Detect which cell encompasses the target text, then output its [x, y] center coordinate. 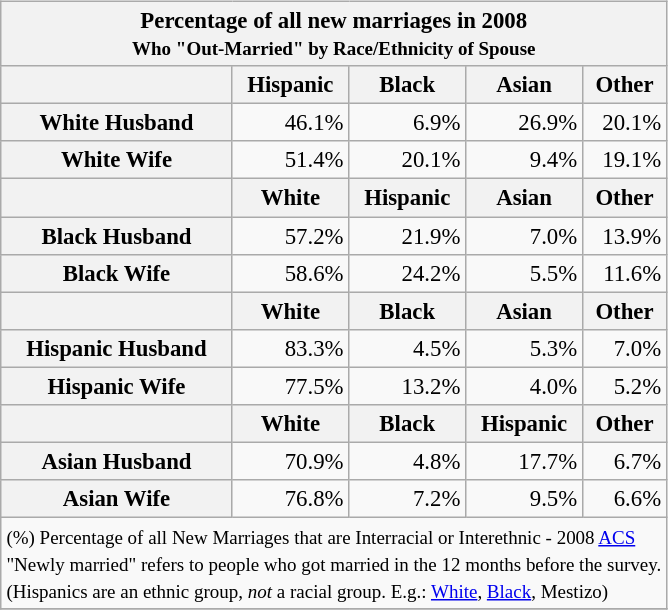
White Wife [116, 160]
Asian Wife [116, 499]
4.5% [408, 348]
21.9% [408, 235]
6.9% [408, 123]
9.5% [524, 499]
5.5% [524, 273]
Black Wife [116, 273]
4.0% [524, 386]
5.2% [625, 386]
24.2% [408, 273]
4.8% [408, 461]
76.8% [290, 499]
13.2% [408, 386]
13.9% [625, 235]
26.9% [524, 123]
19.1% [625, 160]
70.9% [290, 461]
Hispanic Wife [116, 386]
11.6% [625, 273]
5.3% [524, 348]
Asian Husband [116, 461]
7.2% [408, 499]
Percentage of all new marriages in 2008 Who "Out-Married" by Race/Ethnicity of Spouse [334, 34]
58.6% [290, 273]
77.5% [290, 386]
51.4% [290, 160]
57.2% [290, 235]
Hispanic Husband [116, 348]
17.7% [524, 461]
83.3% [290, 348]
9.4% [524, 160]
6.6% [625, 499]
46.1% [290, 123]
6.7% [625, 461]
Black Husband [116, 235]
White Husband [116, 123]
